Detect which cell encompasses the target text, then output its [x, y] center coordinate. 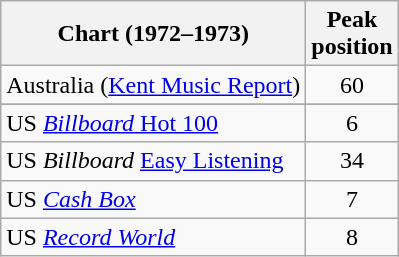
Chart (1972–1973) [154, 34]
8 [352, 237]
60 [352, 85]
US Record World [154, 237]
Australia (Kent Music Report) [154, 85]
Peakposition [352, 34]
7 [352, 199]
US Cash Box [154, 199]
6 [352, 123]
US Billboard Easy Listening [154, 161]
34 [352, 161]
US Billboard Hot 100 [154, 123]
